Find where the given text appears and provide that cell's center as (x, y) coordinate. 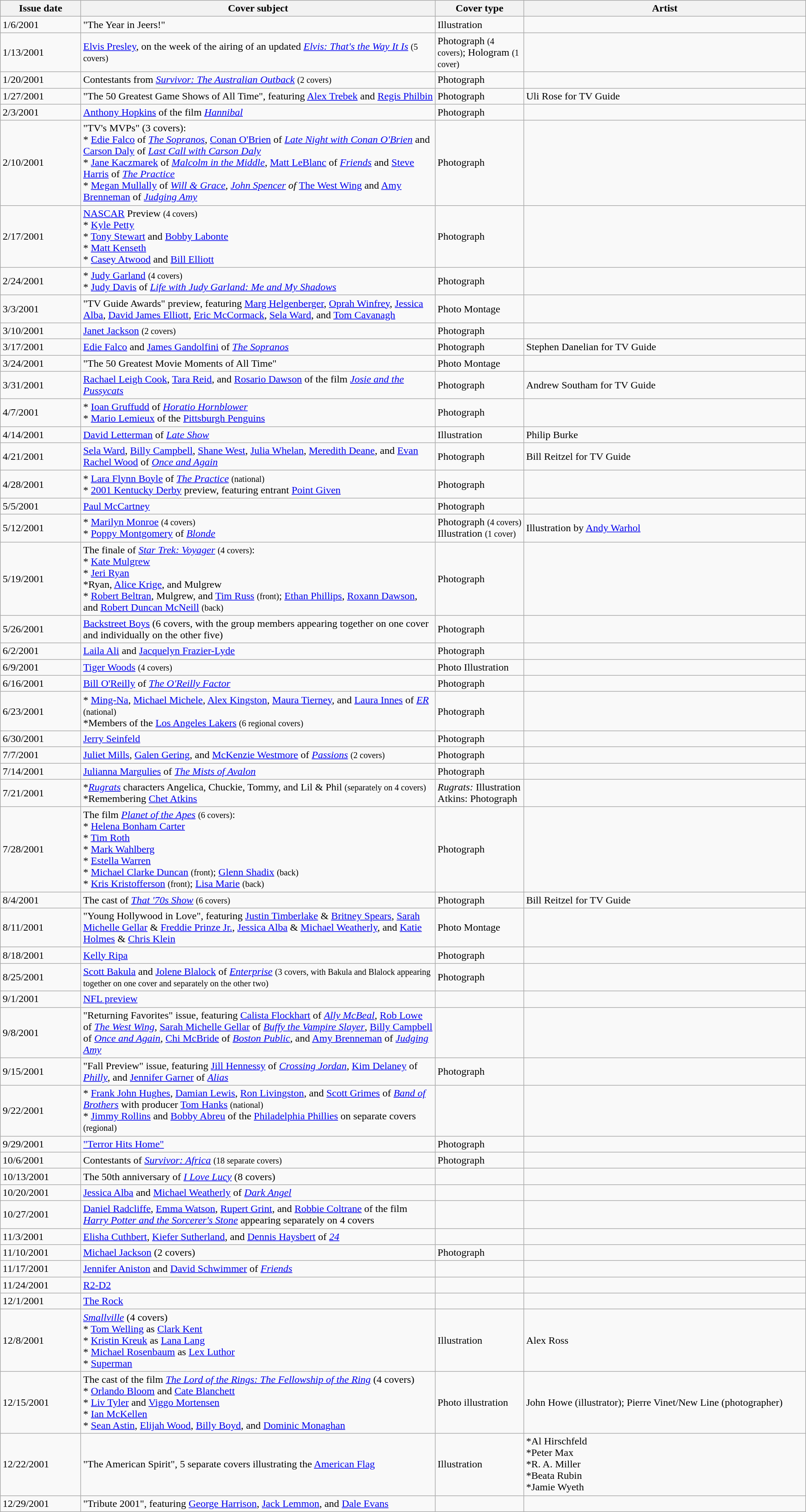
Edie Falco and James Gandolfini of The Sopranos (258, 347)
David Letterman of Late Show (258, 435)
7/7/2001 (41, 755)
Photo Illustration (480, 667)
Issue date (41, 8)
Cover subject (258, 8)
Photograph (4 covers)Illustration (1 cover) (480, 528)
Sela Ward, Billy Campbell, Shane West, Julia Whelan, Meredith Deane, and Evan Rachel Wood of Once and Again (258, 456)
The Rock (258, 1301)
Jerry Seinfeld (258, 739)
Paul McCartney (258, 506)
"Fall Preview" issue, featuring Jill Hennessy of Crossing Jordan, Kim Delaney of Philly, and Jennifer Garner of Alias (258, 1072)
Contestants from Survivor: The Australian Outback (2 covers) (258, 80)
* Ming-Na, Michael Michele, Alex Kingston, Maura Tierney, and Laura Innes of ER (national)*Members of the Los Angeles Lakers (6 regional covers) (258, 711)
8/18/2001 (41, 955)
Julianna Margulies of The Mists of Avalon (258, 771)
Janet Jackson (2 covers) (258, 331)
Anthony Hopkins of the film Hannibal (258, 112)
12/1/2001 (41, 1301)
8/11/2001 (41, 928)
8/25/2001 (41, 977)
8/4/2001 (41, 900)
3/31/2001 (41, 385)
Scott Bakula and Jolene Blalock of Enterprise (3 covers, with Bakula and Blalock appearing together on one cover and separately on the other two) (258, 977)
R2-D2 (258, 1285)
3/24/2001 (41, 363)
12/15/2001 (41, 1402)
Smallville (4 covers)* Tom Welling as Clark Kent* Kristin Kreuk as Lana Lang* Michael Rosenbaum as Lex Luthor* Superman (258, 1340)
12/22/2001 (41, 1464)
"Terror Hits Home" (258, 1144)
9/15/2001 (41, 1072)
* Ioan Gruffudd of Horatio Hornblower* Mario Lemieux of the Pittsburgh Penguins (258, 413)
Alex Ross (665, 1340)
Kelly Ripa (258, 955)
6/23/2001 (41, 711)
Artist (665, 8)
Jessica Alba and Michael Weatherly of Dark Angel (258, 1192)
6/2/2001 (41, 651)
11/3/2001 (41, 1236)
2/10/2001 (41, 163)
9/29/2001 (41, 1144)
* Marilyn Monroe (4 covers)* Poppy Montgomery of Blonde (258, 528)
Stephen Danelian for TV Guide (665, 347)
Elisha Cuthbert, Kiefer Sutherland, and Dennis Haysbert of 24 (258, 1236)
Photo illustration (480, 1402)
4/21/2001 (41, 456)
11/10/2001 (41, 1253)
7/28/2001 (41, 849)
1/13/2001 (41, 52)
"The Year in Jeers!" (258, 25)
Laila Ali and Jacquelyn Frazier-Lyde (258, 651)
7/21/2001 (41, 793)
* Judy Garland (4 covers)* Judy Davis of Life with Judy Garland: Me and My Shadows (258, 281)
11/17/2001 (41, 1269)
Bill O'Reilly of The O'Reilly Factor (258, 683)
5/5/2001 (41, 506)
"The 50 Greatest Game Shows of All Time", featuring Alex Trebek and Regis Philbin (258, 96)
10/20/2001 (41, 1192)
1/6/2001 (41, 25)
11/24/2001 (41, 1285)
4/14/2001 (41, 435)
*Rugrats characters Angelica, Chuckie, Tommy, and Lil & Phil (separately on 4 covers)*Remembering Chet Atkins (258, 793)
The 50th anniversary of I Love Lucy (8 covers) (258, 1176)
* Lara Flynn Boyle of The Practice (national)* 2001 Kentucky Derby preview, featuring entrant Point Given (258, 484)
Jennifer Aniston and David Schwimmer of Friends (258, 1269)
3/3/2001 (41, 309)
5/26/2001 (41, 629)
Photograph (4 covers); Hologram (1 cover) (480, 52)
1/20/2001 (41, 80)
9/1/2001 (41, 999)
Juliet Mills, Galen Gering, and McKenzie Westmore of Passions (2 covers) (258, 755)
Uli Rose for TV Guide (665, 96)
Rachael Leigh Cook, Tara Reid, and Rosario Dawson of the film Josie and the Pussycats (258, 385)
Rugrats: IllustrationAtkins: Photograph (480, 793)
3/10/2001 (41, 331)
7/14/2001 (41, 771)
4/28/2001 (41, 484)
John Howe (illustrator); Pierre Vinet/New Line (photographer) (665, 1402)
4/7/2001 (41, 413)
The cast of That '70s Show (6 covers) (258, 900)
9/8/2001 (41, 1033)
Michael Jackson (2 covers) (258, 1253)
2/17/2001 (41, 236)
Philip Burke (665, 435)
1/27/2001 (41, 96)
6/9/2001 (41, 667)
10/6/2001 (41, 1160)
"The American Spirit", 5 separate covers illustrating the American Flag (258, 1464)
5/12/2001 (41, 528)
Illustration by Andy Warhol (665, 528)
*Al Hirschfeld*Peter Max*R. A. Miller*Beata Rubin*Jamie Wyeth (665, 1464)
Elvis Presley, on the week of the airing of an updated Elvis: That's the Way It Is (5 covers) (258, 52)
NFL preview (258, 999)
9/22/2001 (41, 1111)
10/13/2001 (41, 1176)
12/29/2001 (41, 1504)
12/8/2001 (41, 1340)
10/27/2001 (41, 1215)
Tiger Woods (4 covers) (258, 667)
Contestants of Survivor: Africa (18 separate covers) (258, 1160)
Backstreet Boys (6 covers, with the group members appearing together on one cover and individually on the other five) (258, 629)
Andrew Southam for TV Guide (665, 385)
Cover type (480, 8)
Daniel Radcliffe, Emma Watson, Rupert Grint, and Robbie Coltrane of the film Harry Potter and the Sorcerer's Stone appearing separately on 4 covers (258, 1215)
NASCAR Preview (4 covers)* Kyle Petty* Tony Stewart and Bobby Labonte* Matt Kenseth* Casey Atwood and Bill Elliott (258, 236)
3/17/2001 (41, 347)
"The 50 Greatest Movie Moments of All Time" (258, 363)
6/30/2001 (41, 739)
2/3/2001 (41, 112)
6/16/2001 (41, 683)
2/24/2001 (41, 281)
5/19/2001 (41, 579)
"TV Guide Awards" preview, featuring Marg Helgenberger, Oprah Winfrey, Jessica Alba, David James Elliott, Eric McCormack, Sela Ward, and Tom Cavanagh (258, 309)
"Tribute 2001", featuring George Harrison, Jack Lemmon, and Dale Evans (258, 1504)
